Identify which cell holds the provided text, then report its [x, y] central coordinate. 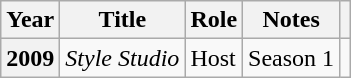
Style Studio [122, 58]
Notes [292, 20]
Year [30, 20]
2009 [30, 58]
Role [214, 20]
Season 1 [292, 58]
Title [122, 20]
Host [214, 58]
